Return the (x, y) coordinate for the center point of the cell that contains the specified text.  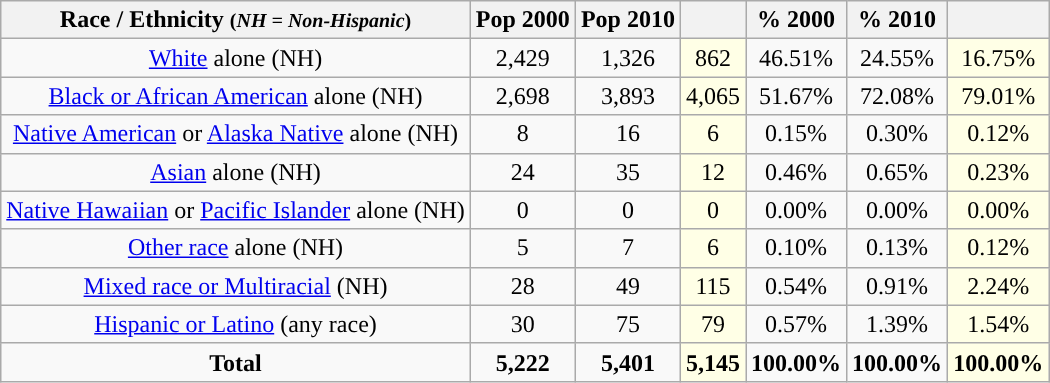
16 (628, 134)
75 (628, 324)
28 (522, 286)
35 (628, 172)
0.46% (796, 172)
Race / Ethnicity (NH = Non-Hispanic) (236, 20)
0.10% (796, 248)
5,145 (712, 362)
72.08% (898, 96)
115 (712, 286)
30 (522, 324)
Pop 2010 (628, 20)
Asian alone (NH) (236, 172)
0.23% (998, 172)
Hispanic or Latino (any race) (236, 324)
8 (522, 134)
0.15% (796, 134)
3,893 (628, 96)
1,326 (628, 58)
5 (522, 248)
16.75% (998, 58)
0.30% (898, 134)
Native Hawaiian or Pacific Islander alone (NH) (236, 210)
46.51% (796, 58)
0.91% (898, 286)
Pop 2000 (522, 20)
2.24% (998, 286)
0.13% (898, 248)
79 (712, 324)
1.39% (898, 324)
7 (628, 248)
White alone (NH) (236, 58)
Other race alone (NH) (236, 248)
24 (522, 172)
Native American or Alaska Native alone (NH) (236, 134)
2,698 (522, 96)
79.01% (998, 96)
Total (236, 362)
4,065 (712, 96)
% 2010 (898, 20)
5,222 (522, 362)
5,401 (628, 362)
Mixed race or Multiracial (NH) (236, 286)
862 (712, 58)
24.55% (898, 58)
51.67% (796, 96)
0.65% (898, 172)
% 2000 (796, 20)
1.54% (998, 324)
2,429 (522, 58)
49 (628, 286)
12 (712, 172)
Black or African American alone (NH) (236, 96)
0.57% (796, 324)
0.54% (796, 286)
